Locate the cell with the specified text and output its (x, y) center coordinate. 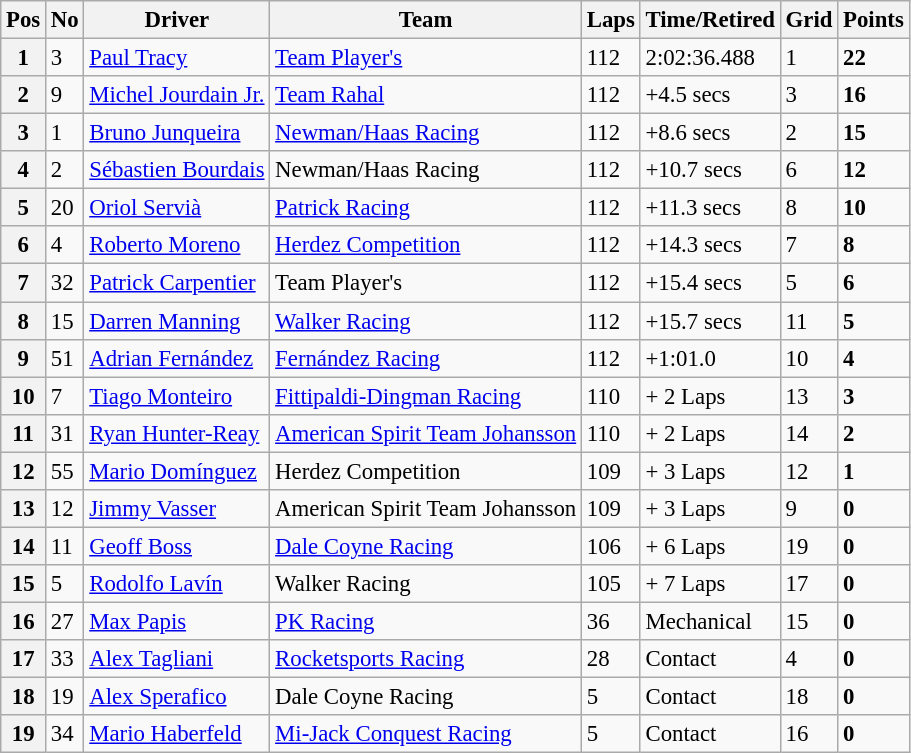
Ryan Hunter-Reay (177, 433)
Driver (177, 20)
Patrick Racing (426, 208)
Michel Jourdain Jr. (177, 95)
51 (65, 358)
Alex Sperafico (177, 697)
Points (874, 20)
Mario Domínguez (177, 471)
22 (874, 58)
Jimmy Vasser (177, 509)
Max Papis (177, 621)
Mechanical (710, 621)
Rocketsports Racing (426, 659)
34 (65, 734)
+11.3 secs (710, 208)
Fernández Racing (426, 358)
+4.5 secs (710, 95)
Roberto Moreno (177, 245)
Fittipaldi-Dingman Racing (426, 396)
Laps (610, 20)
Patrick Carpentier (177, 283)
32 (65, 283)
+1:01.0 (710, 358)
Bruno Junqueira (177, 133)
Time/Retired (710, 20)
+ 6 Laps (710, 546)
55 (65, 471)
PK Racing (426, 621)
28 (610, 659)
Mi-Jack Conquest Racing (426, 734)
Tiago Monteiro (177, 396)
Team (426, 20)
Sébastien Bourdais (177, 170)
+ 7 Laps (710, 584)
Alex Tagliani (177, 659)
+8.6 secs (710, 133)
31 (65, 433)
33 (65, 659)
+15.7 secs (710, 321)
Adrian Fernández (177, 358)
27 (65, 621)
Darren Manning (177, 321)
Oriol Servià (177, 208)
Grid (808, 20)
+15.4 secs (710, 283)
Pos (24, 20)
Mario Haberfeld (177, 734)
36 (610, 621)
2:02:36.488 (710, 58)
No (65, 20)
+10.7 secs (710, 170)
106 (610, 546)
20 (65, 208)
105 (610, 584)
Rodolfo Lavín (177, 584)
Paul Tracy (177, 58)
Team Rahal (426, 95)
+14.3 secs (710, 245)
Geoff Boss (177, 546)
